Extract the (x, y) coordinate from the center of the cell holding the provided text.  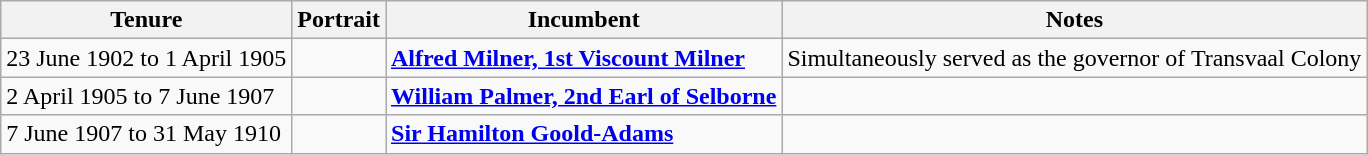
7 June 1907 to 31 May 1910 (146, 134)
Notes (1074, 20)
Simultaneously served as the governor of Transvaal Colony (1074, 58)
Sir Hamilton Goold-Adams (584, 134)
Tenure (146, 20)
2 April 1905 to 7 June 1907 (146, 96)
Alfred Milner, 1st Viscount Milner (584, 58)
23 June 1902 to 1 April 1905 (146, 58)
Portrait (339, 20)
Incumbent (584, 20)
William Palmer, 2nd Earl of Selborne (584, 96)
